Return (x, y) of the center of cell containing provided text 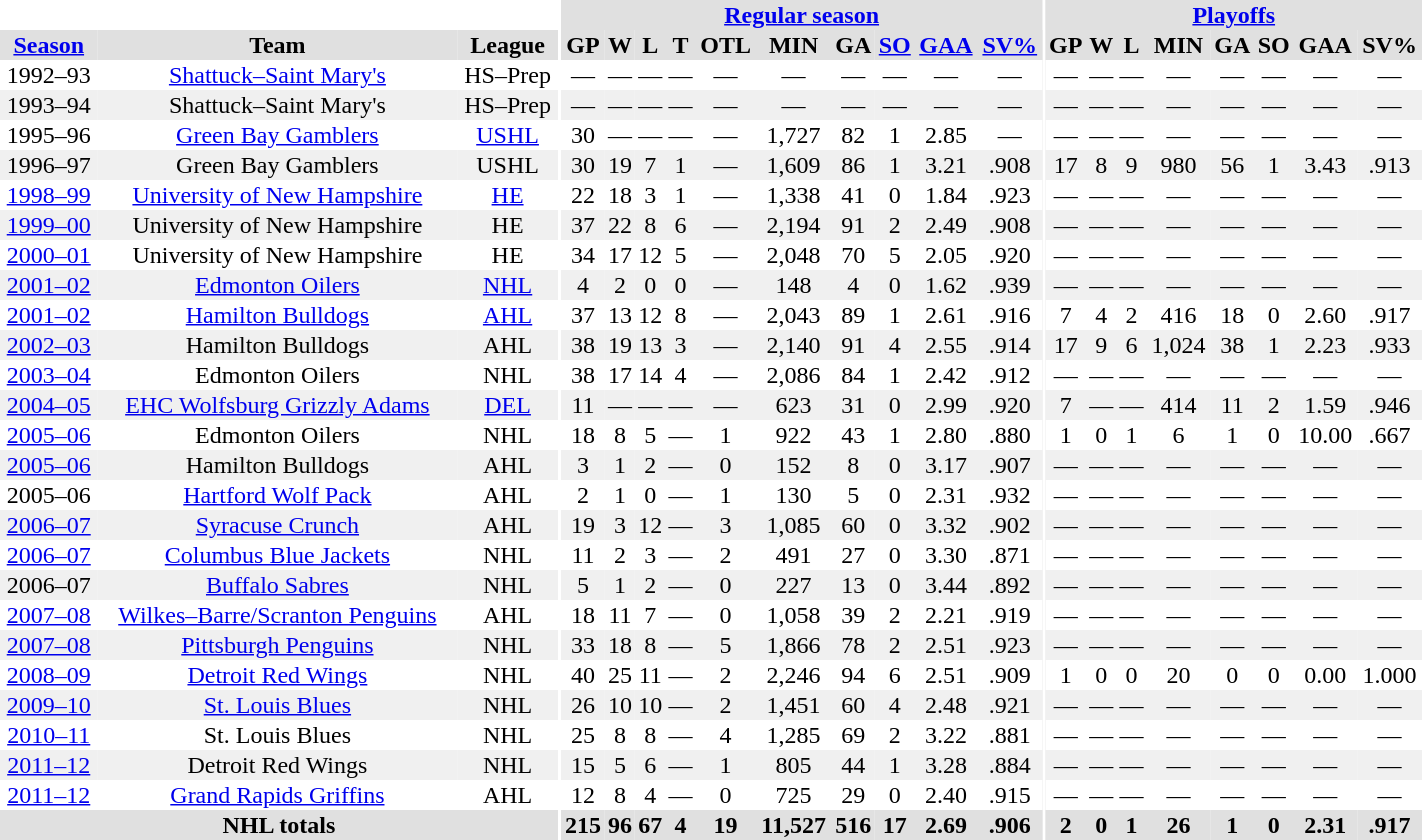
78 (853, 645)
34 (583, 255)
10.00 (1325, 435)
OTL (726, 45)
152 (794, 465)
27 (853, 555)
1996–97 (48, 165)
43 (853, 435)
2.99 (946, 405)
.884 (1010, 765)
2000–01 (48, 255)
623 (794, 405)
.921 (1010, 705)
.909 (1010, 675)
.932 (1010, 495)
.919 (1010, 615)
20 (1179, 675)
EHC Wolfsburg Grizzly Adams (277, 405)
15 (583, 765)
.907 (1010, 465)
215 (583, 825)
.916 (1010, 315)
Playoffs (1234, 15)
2,246 (794, 675)
.881 (1010, 735)
516 (853, 825)
Pittsburgh Penguins (277, 645)
1,338 (794, 195)
1993–94 (48, 105)
67 (650, 825)
2.85 (946, 135)
416 (1179, 315)
96 (620, 825)
1.84 (946, 195)
2.21 (946, 615)
NHL totals (279, 825)
94 (853, 675)
56 (1232, 165)
414 (1179, 405)
Syracuse Crunch (277, 525)
2.23 (1325, 345)
491 (794, 555)
2004–05 (48, 405)
2.80 (946, 435)
227 (794, 585)
725 (794, 795)
44 (853, 765)
Regular season (802, 15)
.902 (1010, 525)
40 (583, 675)
.667 (1390, 435)
2,048 (794, 255)
Team (277, 45)
2.48 (946, 705)
Buffalo Sabres (277, 585)
.933 (1390, 345)
Wilkes–Barre/Scranton Penguins (277, 615)
.880 (1010, 435)
1.62 (946, 285)
.892 (1010, 585)
1,866 (794, 645)
Hartford Wolf Pack (277, 495)
1,609 (794, 165)
29 (853, 795)
2,194 (794, 225)
1995–96 (48, 135)
3.21 (946, 165)
.906 (1010, 825)
League (507, 45)
3.22 (946, 735)
2003–04 (48, 375)
86 (853, 165)
41 (853, 195)
2,043 (794, 315)
1998–99 (48, 195)
DEL (507, 405)
39 (853, 615)
.939 (1010, 285)
14 (650, 375)
1,727 (794, 135)
.946 (1390, 405)
0.00 (1325, 675)
2009–10 (48, 705)
805 (794, 765)
1999–00 (48, 225)
2.42 (946, 375)
1.000 (1390, 675)
3.28 (946, 765)
2008–09 (48, 675)
33 (583, 645)
.914 (1010, 345)
.912 (1010, 375)
2.60 (1325, 315)
2.05 (946, 255)
1,024 (1179, 345)
Grand Rapids Griffins (277, 795)
11,527 (794, 825)
2.69 (946, 825)
3.44 (946, 585)
3.43 (1325, 165)
84 (853, 375)
82 (853, 135)
.915 (1010, 795)
130 (794, 495)
2,140 (794, 345)
2,086 (794, 375)
31 (853, 405)
1,451 (794, 705)
1,058 (794, 615)
2.61 (946, 315)
Columbus Blue Jackets (277, 555)
3.32 (946, 525)
2.55 (946, 345)
T (680, 45)
980 (1179, 165)
2010–11 (48, 735)
2002–03 (48, 345)
.913 (1390, 165)
1,085 (794, 525)
922 (794, 435)
.871 (1010, 555)
1992–93 (48, 75)
89 (853, 315)
2.40 (946, 795)
3.30 (946, 555)
3.17 (946, 465)
Season (48, 45)
69 (853, 735)
2.49 (946, 225)
70 (853, 255)
148 (794, 285)
1.59 (1325, 405)
1,285 (794, 735)
